Determine the [X, Y] coordinate at the center of the cell enclosing the given text.  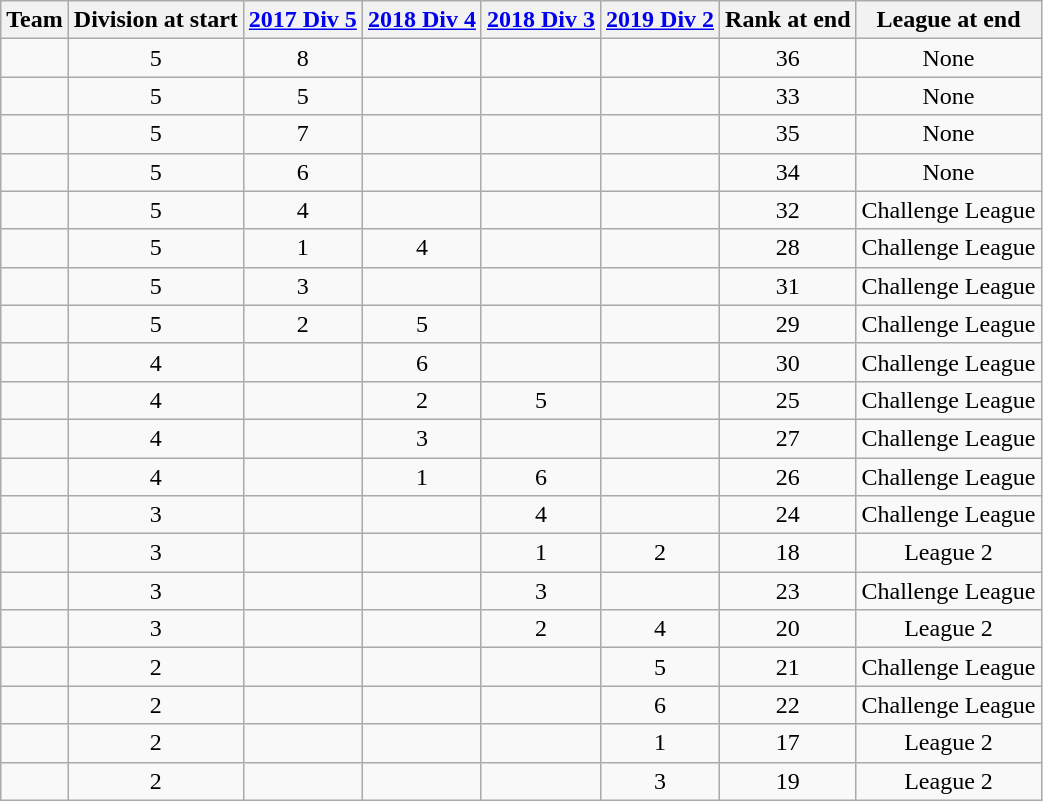
36 [788, 58]
26 [788, 477]
2017 Div 5 [302, 20]
33 [788, 96]
8 [302, 58]
17 [788, 743]
Division at start [156, 20]
27 [788, 438]
2018 Div 3 [540, 20]
Team [35, 20]
28 [788, 248]
29 [788, 324]
22 [788, 705]
35 [788, 134]
League at end [948, 20]
2019 Div 2 [660, 20]
32 [788, 210]
21 [788, 667]
23 [788, 591]
18 [788, 553]
19 [788, 781]
30 [788, 362]
Rank at end [788, 20]
7 [302, 134]
25 [788, 400]
34 [788, 172]
24 [788, 515]
2018 Div 4 [422, 20]
20 [788, 629]
31 [788, 286]
